For the text-containing cell, return its midpoint in (X, Y) coordinate format. 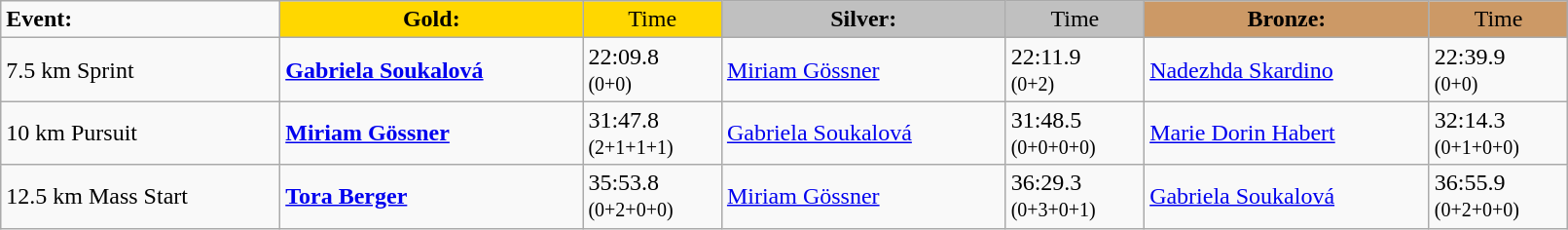
35:53.8(0+2+0+0) (652, 197)
12.5 km Mass Start (140, 197)
22:09.8(0+0) (652, 70)
Silver: (863, 19)
10 km Pursuit (140, 133)
32:14.3(0+1+0+0) (1499, 133)
Gold: (432, 19)
Event: (140, 19)
22:11.9(0+2) (1075, 70)
22:39.9(0+0) (1499, 70)
Marie Dorin Habert (1287, 133)
Bronze: (1287, 19)
7.5 km Sprint (140, 70)
31:48.5(0+0+0+0) (1075, 133)
31:47.8(2+1+1+1) (652, 133)
Nadezhda Skardino (1287, 70)
Tora Berger (432, 197)
36:29.3(0+3+0+1) (1075, 197)
36:55.9(0+2+0+0) (1499, 197)
